Detect which cell encompasses the target text, then output its [x, y] center coordinate. 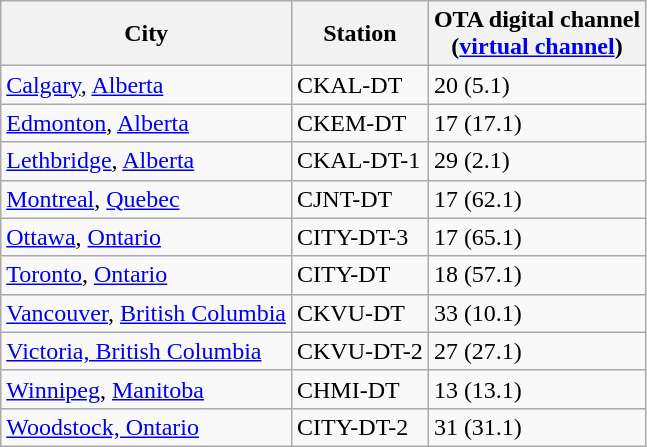
29 (2.1) [536, 161]
OTA digital channel(virtual channel) [536, 34]
Toronto, Ontario [146, 275]
CKEM-DT [360, 123]
Station [360, 34]
CITY-DT [360, 275]
CITY-DT-2 [360, 427]
Victoria, British Columbia [146, 351]
20 (5.1) [536, 85]
CKAL-DT [360, 85]
CKVU-DT-2 [360, 351]
Winnipeg, Manitoba [146, 389]
17 (17.1) [536, 123]
City [146, 34]
Woodstock, Ontario [146, 427]
27 (27.1) [536, 351]
CITY-DT-3 [360, 237]
CJNT-DT [360, 199]
17 (62.1) [536, 199]
17 (65.1) [536, 237]
33 (10.1) [536, 313]
31 (31.1) [536, 427]
Calgary, Alberta [146, 85]
Montreal, Quebec [146, 199]
18 (57.1) [536, 275]
CKAL-DT-1 [360, 161]
Edmonton, Alberta [146, 123]
Lethbridge, Alberta [146, 161]
CHMI-DT [360, 389]
CKVU-DT [360, 313]
13 (13.1) [536, 389]
Ottawa, Ontario [146, 237]
Vancouver, British Columbia [146, 313]
